Output the (X, Y) coordinate of the center of the cell containing the given text.  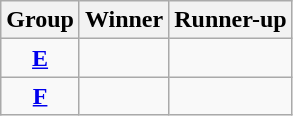
F (40, 96)
E (40, 58)
Runner-up (231, 20)
Group (40, 20)
Winner (124, 20)
